Search for the cell housing the specified text and yield its (X, Y) center coordinate. 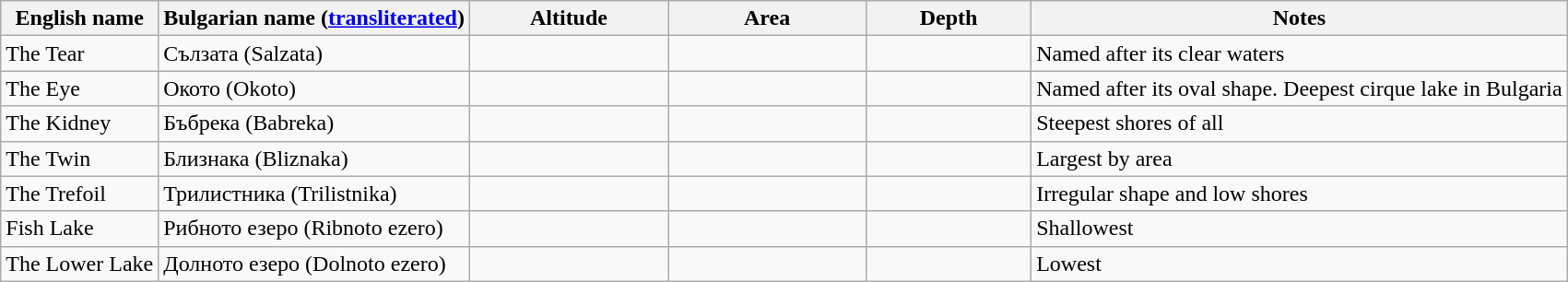
Бъбрека (Babreka) (314, 123)
The Kidney (79, 123)
Named after its clear waters (1300, 53)
Largest by area (1300, 159)
Сълзата (Salzata) (314, 53)
Трилистника (Trilistnika) (314, 194)
English name (79, 18)
Shallowest (1300, 229)
Fish Lake (79, 229)
Irregular shape and low shores (1300, 194)
Steepest shores of all (1300, 123)
Depth (949, 18)
The Tear (79, 53)
Lowest (1300, 264)
The Lower Lake (79, 264)
Area (767, 18)
Окото (Okoto) (314, 88)
Bulgarian name (transliterated) (314, 18)
The Twin (79, 159)
Рибното езеро (Ribnoto ezero) (314, 229)
Altitude (568, 18)
Близнака (Bliznaka) (314, 159)
The Eye (79, 88)
Named after its oval shape. Deepest cirque lake in Bulgaria (1300, 88)
Notes (1300, 18)
The Trefoil (79, 194)
Долното езеро (Dolnoto ezero) (314, 264)
